Find where the given text appears and provide that cell's center as [X, Y] coordinate. 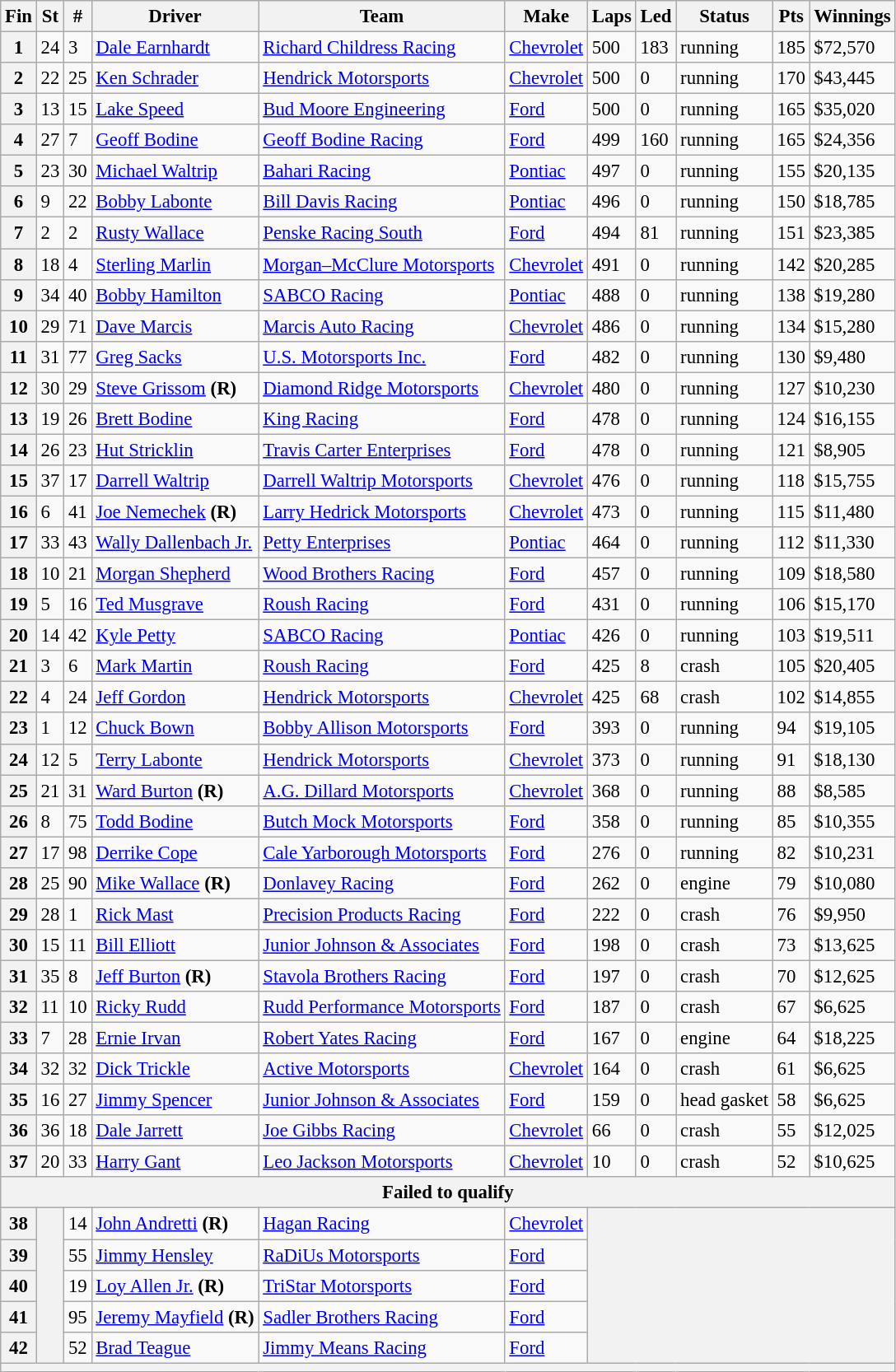
426 [611, 636]
Fin [19, 16]
497 [611, 171]
Make [546, 16]
75 [77, 821]
Wood Brothers Racing [382, 574]
160 [656, 140]
Butch Mock Motorsports [382, 821]
373 [611, 759]
Bill Elliott [175, 945]
Terry Labonte [175, 759]
$16,155 [852, 419]
$43,445 [852, 78]
Bahari Racing [382, 171]
95 [77, 1317]
Brett Bodine [175, 419]
$12,025 [852, 1131]
38 [19, 1224]
$10,230 [852, 388]
66 [611, 1131]
Bobby Allison Motorsports [382, 729]
Ward Burton (R) [175, 791]
Led [656, 16]
480 [611, 388]
488 [611, 295]
142 [791, 264]
Jimmy Spencer [175, 1100]
$8,585 [852, 791]
Status [725, 16]
Wally Dallenbach Jr. [175, 543]
Marcis Auto Racing [382, 326]
Diamond Ridge Motorsports [382, 388]
Penske Racing South [382, 233]
Petty Enterprises [382, 543]
82 [791, 852]
76 [791, 914]
170 [791, 78]
151 [791, 233]
$18,130 [852, 759]
Bobby Hamilton [175, 295]
473 [611, 511]
167 [611, 1038]
RaDiUs Motorsports [382, 1255]
103 [791, 636]
58 [791, 1100]
Greg Sacks [175, 357]
183 [656, 48]
Dave Marcis [175, 326]
476 [611, 481]
79 [791, 884]
Jimmy Hensley [175, 1255]
70 [791, 976]
Ernie Irvan [175, 1038]
$19,511 [852, 636]
Rusty Wallace [175, 233]
$10,231 [852, 852]
Failed to qualify [448, 1193]
464 [611, 543]
$24,356 [852, 140]
Derrike Cope [175, 852]
Bill Davis Racing [382, 202]
Mike Wallace (R) [175, 884]
Stavola Brothers Racing [382, 976]
102 [791, 698]
Rick Mast [175, 914]
130 [791, 357]
491 [611, 264]
Todd Bodine [175, 821]
TriStar Motorsports [382, 1286]
85 [791, 821]
Joe Gibbs Racing [382, 1131]
185 [791, 48]
105 [791, 666]
$11,480 [852, 511]
$23,385 [852, 233]
Dick Trickle [175, 1069]
U.S. Motorsports Inc. [382, 357]
61 [791, 1069]
39 [19, 1255]
$35,020 [852, 110]
134 [791, 326]
$19,105 [852, 729]
$18,580 [852, 574]
$10,080 [852, 884]
77 [77, 357]
# [77, 16]
Kyle Petty [175, 636]
Dale Jarrett [175, 1131]
Loy Allen Jr. (R) [175, 1286]
$9,950 [852, 914]
431 [611, 604]
496 [611, 202]
$10,355 [852, 821]
164 [611, 1069]
482 [611, 357]
Hut Stricklin [175, 450]
106 [791, 604]
John Andretti (R) [175, 1224]
$72,570 [852, 48]
Precision Products Racing [382, 914]
Bud Moore Engineering [382, 110]
$14,855 [852, 698]
197 [611, 976]
Morgan–McClure Motorsports [382, 264]
68 [656, 698]
124 [791, 419]
115 [791, 511]
Chuck Bown [175, 729]
67 [791, 1007]
393 [611, 729]
494 [611, 233]
Larry Hedrick Motorsports [382, 511]
Dale Earnhardt [175, 48]
$18,785 [852, 202]
Jeff Burton (R) [175, 976]
Morgan Shepherd [175, 574]
187 [611, 1007]
$20,405 [852, 666]
$10,625 [852, 1162]
$12,625 [852, 976]
159 [611, 1100]
43 [77, 543]
Active Motorsports [382, 1069]
457 [611, 574]
118 [791, 481]
112 [791, 543]
$15,755 [852, 481]
Ted Musgrave [175, 604]
Joe Nemechek (R) [175, 511]
Michael Waltrip [175, 171]
499 [611, 140]
81 [656, 233]
King Racing [382, 419]
262 [611, 884]
Sadler Brothers Racing [382, 1317]
head gasket [725, 1100]
Travis Carter Enterprises [382, 450]
Steve Grissom (R) [175, 388]
$20,135 [852, 171]
Geoff Bodine Racing [382, 140]
$18,225 [852, 1038]
$9,480 [852, 357]
Richard Childress Racing [382, 48]
138 [791, 295]
150 [791, 202]
91 [791, 759]
Darrell Waltrip [175, 481]
A.G. Dillard Motorsports [382, 791]
Darrell Waltrip Motorsports [382, 481]
Robert Yates Racing [382, 1038]
Jeremy Mayfield (R) [175, 1317]
Driver [175, 16]
155 [791, 171]
Jimmy Means Racing [382, 1347]
90 [77, 884]
Harry Gant [175, 1162]
Hagan Racing [382, 1224]
486 [611, 326]
222 [611, 914]
Mark Martin [175, 666]
St [49, 16]
$20,285 [852, 264]
Winnings [852, 16]
198 [611, 945]
64 [791, 1038]
Rudd Performance Motorsports [382, 1007]
Donlavey Racing [382, 884]
Lake Speed [175, 110]
$11,330 [852, 543]
109 [791, 574]
Brad Teague [175, 1347]
358 [611, 821]
$13,625 [852, 945]
Leo Jackson Motorsports [382, 1162]
Laps [611, 16]
Pts [791, 16]
88 [791, 791]
Bobby Labonte [175, 202]
94 [791, 729]
98 [77, 852]
$15,170 [852, 604]
$19,280 [852, 295]
127 [791, 388]
Team [382, 16]
$8,905 [852, 450]
Cale Yarborough Motorsports [382, 852]
368 [611, 791]
73 [791, 945]
Ricky Rudd [175, 1007]
Ken Schrader [175, 78]
121 [791, 450]
Sterling Marlin [175, 264]
$15,280 [852, 326]
71 [77, 326]
Jeff Gordon [175, 698]
Geoff Bodine [175, 140]
276 [611, 852]
